Return [x, y] of the center of cell containing provided text 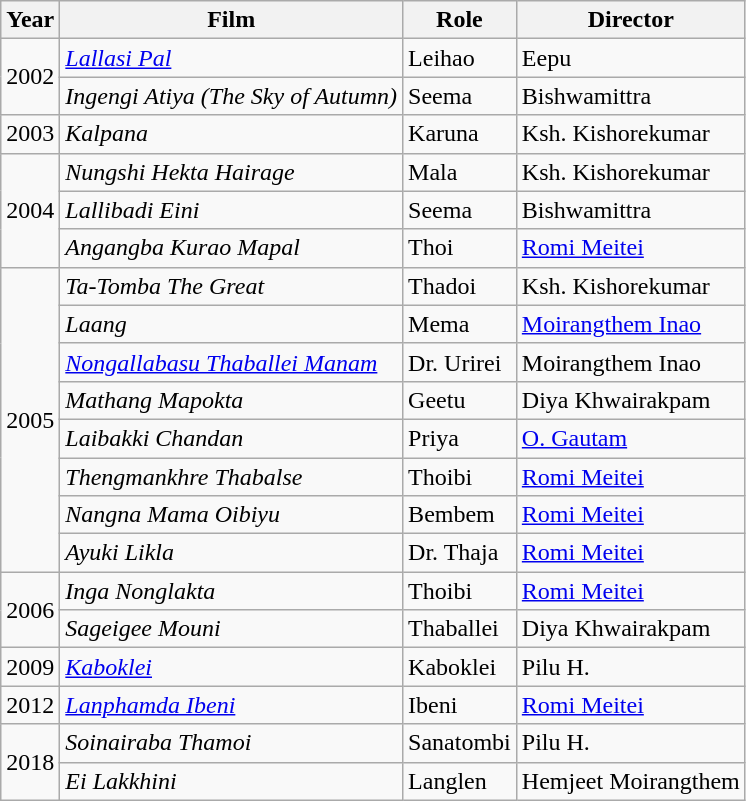
Lanphamda Ibeni [232, 705]
Eepu [630, 58]
Ibeni [460, 705]
Laibakki Chandan [232, 438]
Leihao [460, 58]
Thoi [460, 248]
2003 [30, 134]
Geetu [460, 400]
Thadoi [460, 286]
2012 [30, 705]
Nongallabasu Thaballei Manam [232, 362]
Sanatombi [460, 743]
2009 [30, 667]
Dr. Urirei [460, 362]
Ayuki Likla [232, 553]
Thengmankhre Thabalse [232, 477]
Karuna [460, 134]
Thaballei [460, 629]
Mathang Mapokta [232, 400]
Director [630, 20]
Year [30, 20]
Mema [460, 324]
Film [232, 20]
Sageigee Mouni [232, 629]
Soinairaba Thamoi [232, 743]
Mala [460, 172]
2004 [30, 210]
Nangna Mama Oibiyu [232, 515]
Bembem [460, 515]
Role [460, 20]
Lallasi Pal [232, 58]
Lallibadi Eini [232, 210]
Kalpana [232, 134]
Nungshi Hekta Hairage [232, 172]
Inga Nonglakta [232, 591]
Hemjeet Moirangthem [630, 781]
2018 [30, 762]
2006 [30, 610]
Laang [232, 324]
Ei Lakkhini [232, 781]
O. Gautam [630, 438]
Ingengi Atiya (The Sky of Autumn) [232, 96]
Langlen [460, 781]
Ta-Tomba The Great [232, 286]
Priya [460, 438]
2005 [30, 419]
Dr. Thaja [460, 553]
2002 [30, 77]
Angangba Kurao Mapal [232, 248]
